Search for the cell housing the specified text and yield its (X, Y) center coordinate. 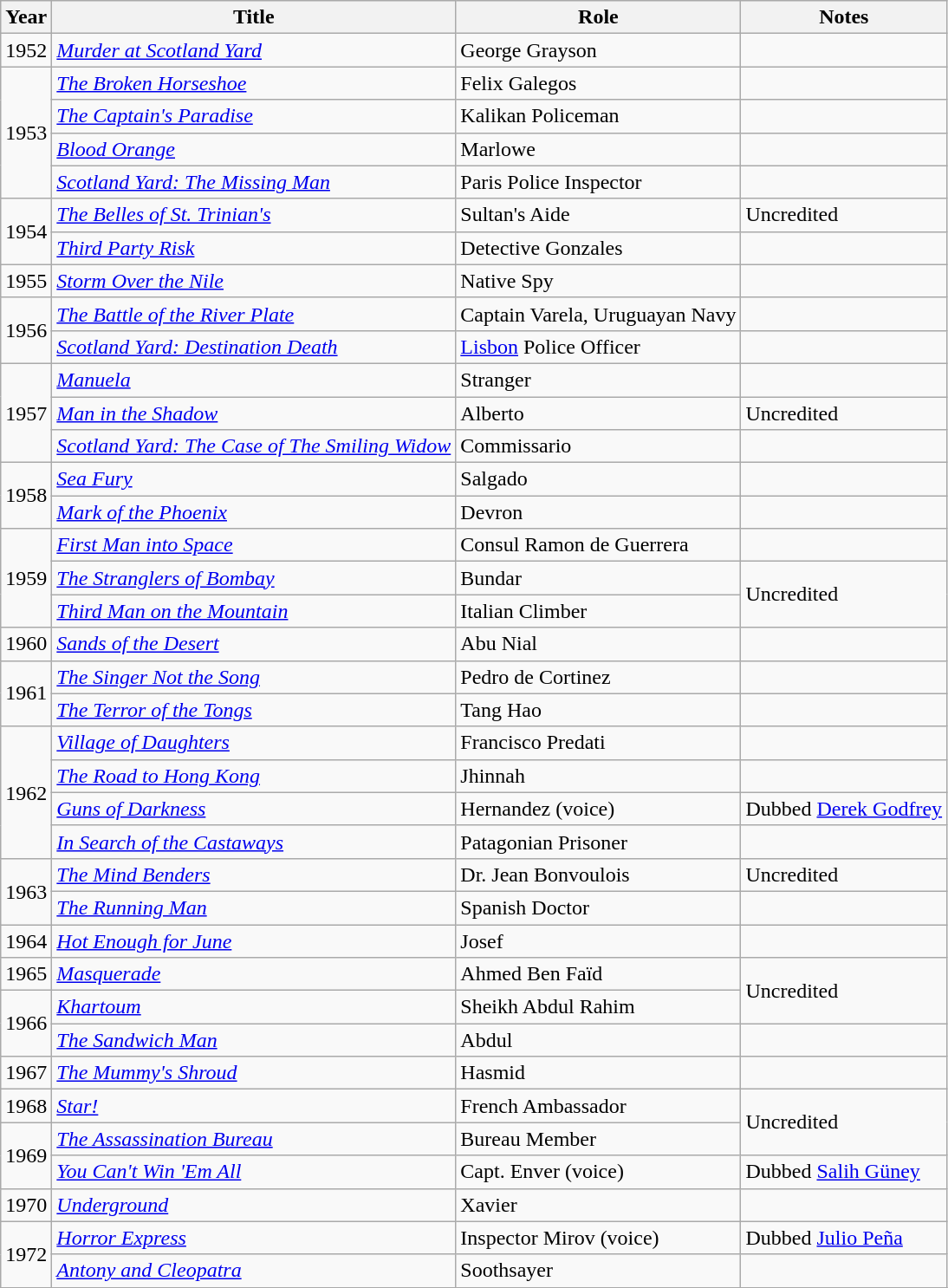
Marlowe (598, 149)
1965 (26, 974)
Storm Over the Nile (254, 281)
Sands of the Desert (254, 644)
Year (26, 17)
Dr. Jean Bonvoulois (598, 875)
1961 (26, 693)
1960 (26, 644)
Hernandez (voice) (598, 809)
Village of Daughters (254, 743)
1954 (26, 231)
In Search of the Castaways (254, 842)
Francisco Predati (598, 743)
Stranger (598, 380)
Horror Express (254, 1238)
1956 (26, 330)
The Assassination Bureau (254, 1139)
Sultan's Aide (598, 215)
Inspector Mirov (voice) (598, 1238)
The Belles of St. Trinian's (254, 215)
Kalikan Policeman (598, 116)
Khartoum (254, 1007)
1964 (26, 940)
Consul Ramon de Guerrera (598, 545)
1955 (26, 281)
1958 (26, 496)
Hasmid (598, 1073)
First Man into Space (254, 545)
Manuela (254, 380)
Pedro de Cortinez (598, 677)
Abdul (598, 1040)
Felix Galegos (598, 83)
Jhinnah (598, 776)
Notes (844, 17)
Underground (254, 1205)
1959 (26, 578)
Scotland Yard: Destination Death (254, 347)
Hot Enough for June (254, 940)
Alberto (598, 413)
Dubbed Derek Godfrey (844, 809)
The Road to Hong Kong (254, 776)
Guns of Darkness (254, 809)
Sea Fury (254, 479)
1972 (26, 1254)
Spanish Doctor (598, 907)
1970 (26, 1205)
The Stranglers of Bombay (254, 578)
Third Party Risk (254, 248)
Scotland Yard: The Case of The Smiling Widow (254, 446)
1968 (26, 1106)
Star! (254, 1106)
Sheikh Abdul Rahim (598, 1007)
Captain Varela, Uruguayan Navy (598, 314)
Tang Hao (598, 710)
Scotland Yard: The Missing Man (254, 182)
George Grayson (598, 50)
1962 (26, 792)
Native Spy (598, 281)
Commissario (598, 446)
The Sandwich Man (254, 1040)
You Can't Win 'Em All (254, 1172)
Bureau Member (598, 1139)
Salgado (598, 479)
1963 (26, 891)
The Mummy's Shroud (254, 1073)
Patagonian Prisoner (598, 842)
Blood Orange (254, 149)
The Terror of the Tongs (254, 710)
1957 (26, 413)
Devron (598, 512)
Masquerade (254, 974)
1967 (26, 1073)
Ahmed Ben Faïd (598, 974)
Josef (598, 940)
1969 (26, 1155)
Paris Police Inspector (598, 182)
The Running Man (254, 907)
Bundar (598, 578)
Italian Climber (598, 611)
Antony and Cleopatra (254, 1271)
The Mind Benders (254, 875)
Abu Nial (598, 644)
1952 (26, 50)
Murder at Scotland Yard (254, 50)
Detective Gonzales (598, 248)
Third Man on the Mountain (254, 611)
Man in the Shadow (254, 413)
Mark of the Phoenix (254, 512)
Title (254, 17)
The Captain's Paradise (254, 116)
The Singer Not the Song (254, 677)
Dubbed Julio Peña (844, 1238)
Soothsayer (598, 1271)
Capt. Enver (voice) (598, 1172)
Dubbed Salih Güney (844, 1172)
Lisbon Police Officer (598, 347)
1966 (26, 1024)
1953 (26, 133)
French Ambassador (598, 1106)
The Broken Horseshoe (254, 83)
The Battle of the River Plate (254, 314)
Role (598, 17)
Xavier (598, 1205)
